Identify which cell holds the provided text, then report its [X, Y] central coordinate. 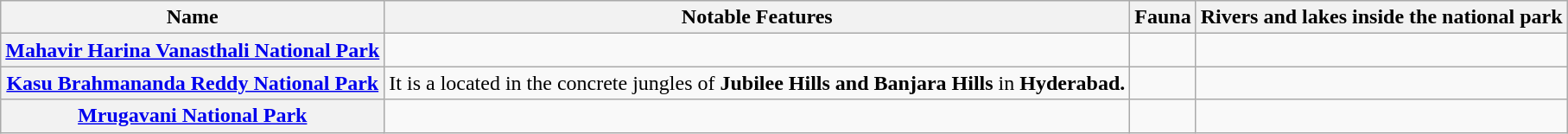
Name [193, 17]
It is a located in the concrete jungles of Jubilee Hills and Banjara Hills in Hyderabad. [757, 83]
Fauna [1163, 17]
Rivers and lakes inside the national park [1381, 17]
Mahavir Harina Vanasthali National Park [193, 50]
Mrugavani National Park [193, 116]
Notable Features [757, 17]
Kasu Brahmananda Reddy National Park [193, 83]
